Detect which cell encompasses the target text, then output its (X, Y) center coordinate. 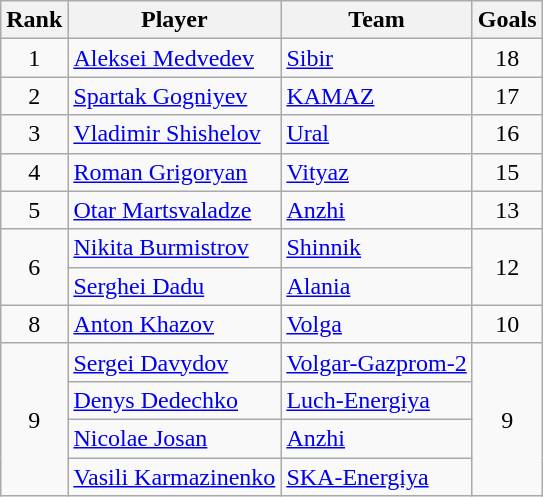
16 (507, 134)
Nikita Burmistrov (174, 248)
SKA-Energiya (376, 477)
Alania (376, 286)
Vasili Karmazinenko (174, 477)
10 (507, 324)
8 (34, 324)
Ural (376, 134)
Rank (34, 20)
Goals (507, 20)
5 (34, 210)
Nicolae Josan (174, 438)
4 (34, 172)
Spartak Gogniyev (174, 96)
Anton Khazov (174, 324)
Volga (376, 324)
1 (34, 58)
17 (507, 96)
Player (174, 20)
Serghei Dadu (174, 286)
Luch-Energiya (376, 400)
Volgar-Gazprom-2 (376, 362)
Otar Martsvaladze (174, 210)
Vityaz (376, 172)
15 (507, 172)
Denys Dedechko (174, 400)
3 (34, 134)
6 (34, 267)
18 (507, 58)
KAMAZ (376, 96)
12 (507, 267)
2 (34, 96)
Aleksei Medvedev (174, 58)
Team (376, 20)
13 (507, 210)
Sibir (376, 58)
Roman Grigoryan (174, 172)
Sergei Davydov (174, 362)
Vladimir Shishelov (174, 134)
Shinnik (376, 248)
